Locate the cell with the specified text and output its [X, Y] center coordinate. 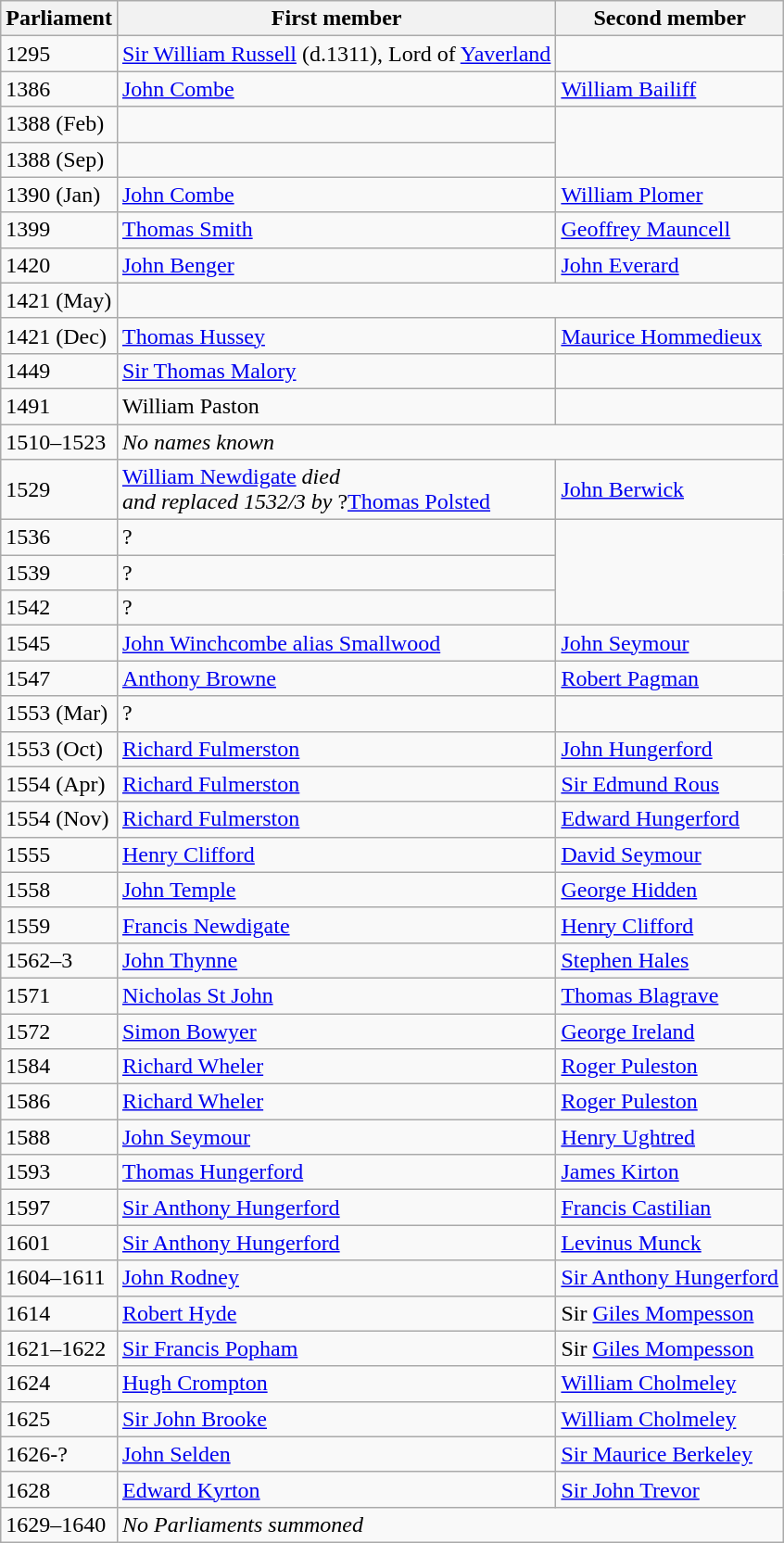
1542 [59, 608]
1614 [59, 1313]
1390 (Jan) [59, 195]
Parliament [59, 19]
1571 [59, 995]
Thomas Smith [335, 230]
Sir Thomas Malory [335, 371]
1420 [59, 265]
Thomas Hungerford [335, 1172]
Sir Edmund Rous [670, 784]
Thomas Hussey [335, 335]
John Rodney [335, 1278]
John Berwick [670, 489]
Levinus Munck [670, 1243]
1601 [59, 1243]
Maurice Hommedieux [670, 335]
1536 [59, 538]
Francis Newdigate [335, 925]
William Bailiff [670, 89]
Stephen Hales [670, 960]
1562–3 [59, 960]
1510–1523 [59, 442]
1449 [59, 371]
Robert Pagman [670, 678]
Sir John Brooke [335, 1419]
1625 [59, 1419]
1421 (Dec) [59, 335]
1624 [59, 1384]
Sir John Trevor [670, 1489]
William Paston [335, 406]
1588 [59, 1137]
1388 (Feb) [59, 124]
William Newdigate died and replaced 1532/3 by ?Thomas Polsted [335, 489]
John Winchcombe alias Smallwood [335, 643]
1553 (Mar) [59, 714]
1604–1611 [59, 1278]
John Benger [335, 265]
Hugh Crompton [335, 1384]
Edward Hungerford [670, 819]
John Everard [670, 265]
Sir William Russell (d.1311), Lord of Yaverland [335, 54]
1553 (Oct) [59, 749]
Sir Maurice Berkeley [670, 1454]
Anthony Browne [335, 678]
1491 [59, 406]
1529 [59, 489]
1386 [59, 89]
John Selden [335, 1454]
1593 [59, 1172]
1584 [59, 1067]
1555 [59, 854]
Henry Ughtred [670, 1137]
George Hidden [670, 890]
First member [335, 19]
No names known [450, 442]
David Seymour [670, 854]
Nicholas St John [335, 995]
1628 [59, 1489]
1554 (Apr) [59, 784]
1547 [59, 678]
No Parliaments summoned [450, 1524]
Francis Castilian [670, 1208]
William Plomer [670, 195]
1572 [59, 1031]
1626-? [59, 1454]
1539 [59, 573]
Thomas Blagrave [670, 995]
Robert Hyde [335, 1313]
1399 [59, 230]
1621–1622 [59, 1348]
James Kirton [670, 1172]
1295 [59, 54]
1558 [59, 890]
1586 [59, 1102]
Edward Kyrton [335, 1489]
1545 [59, 643]
John Temple [335, 890]
1559 [59, 925]
John Hungerford [670, 749]
1629–1640 [59, 1524]
Geoffrey Mauncell [670, 230]
Sir Francis Popham [335, 1348]
George Ireland [670, 1031]
Simon Bowyer [335, 1031]
1597 [59, 1208]
John Thynne [335, 960]
1421 (May) [59, 300]
Second member [670, 19]
1388 (Sep) [59, 159]
1554 (Nov) [59, 819]
